Identify which cell holds the provided text, then report its [x, y] central coordinate. 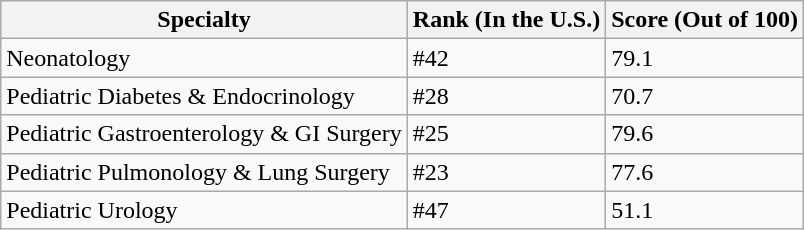
79.1 [705, 58]
Specialty [204, 20]
Pediatric Gastroenterology & GI Surgery [204, 134]
#47 [506, 210]
Score (Out of 100) [705, 20]
Neonatology [204, 58]
#23 [506, 172]
51.1 [705, 210]
Pediatric Diabetes & Endocrinology [204, 96]
#42 [506, 58]
77.6 [705, 172]
70.7 [705, 96]
79.6 [705, 134]
Pediatric Urology [204, 210]
Rank (In the U.S.) [506, 20]
Pediatric Pulmonology & Lung Surgery [204, 172]
#25 [506, 134]
#28 [506, 96]
